Return (x, y) of the center of cell containing provided text 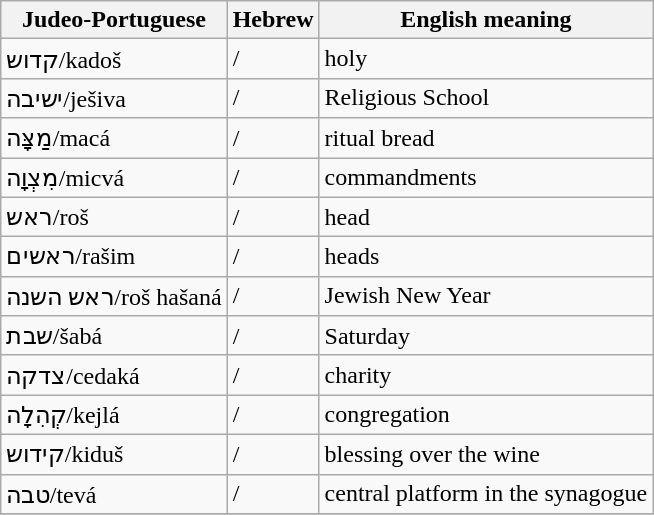
קידוש/kiduš (114, 454)
ישיבה/ješiva (114, 98)
heads (486, 257)
Religious School (486, 98)
ritual bread (486, 138)
commandments (486, 178)
מַצָּה‬/macá (114, 138)
ראש/roš (114, 217)
English meaning (486, 20)
ראשים/rašim (114, 257)
צדקה/cedaká (114, 375)
central platform in the synagogue (486, 494)
קדוש/kadoš (114, 59)
congregation (486, 415)
Judeo-Portuguese (114, 20)
head (486, 217)
Jewish New Year (486, 296)
ראש השנה/roš hašaná (114, 296)
holy (486, 59)
טבה/tevá (114, 494)
charity (486, 375)
Saturday (486, 336)
blessing over the wine (486, 454)
Hebrew (273, 20)
מִצְוָה‬/micvá (114, 178)
קְהִלָה/kejlá (114, 415)
שבת/šabá (114, 336)
